Return the (X, Y) coordinate for the center point of the cell that contains the specified text.  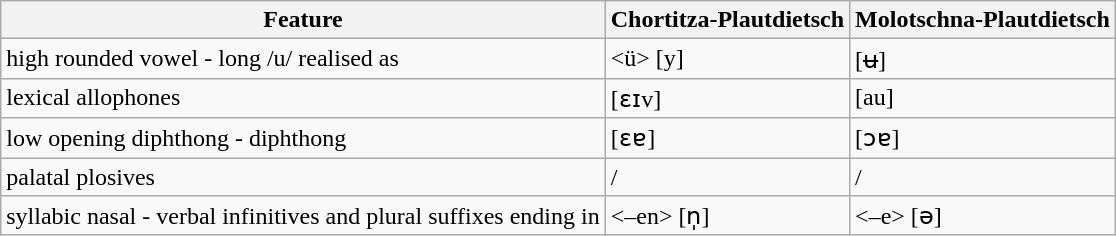
syllabic nasal - verbal infinitives and plural suffixes ending in (303, 216)
Feature (303, 20)
<ü> [y] (727, 59)
[​ɛɪv] (727, 98)
[au] (983, 98)
lexical allophones (303, 98)
palatal plosives (303, 177)
[​ɔ​ɐ] (983, 138)
<–en> [n̩] (727, 216)
high rounded vowel - long /u/ realised as (303, 59)
Chortitza-Plautdietsch (727, 20)
[​ɛ​ɐ] (727, 138)
low opening diphthong - diphthong (303, 138)
[​ʉ] (983, 59)
<–e> [​ə] (983, 216)
Molotschna-Plautdietsch (983, 20)
